Scan for the cell matching the given text and deliver its [x, y] coordinate at center. 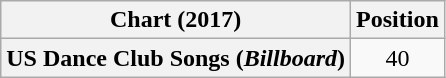
US Dance Club Songs (Billboard) [176, 58]
Position [398, 20]
40 [398, 58]
Chart (2017) [176, 20]
